Find where the given text appears and provide that cell's center as [x, y] coordinate. 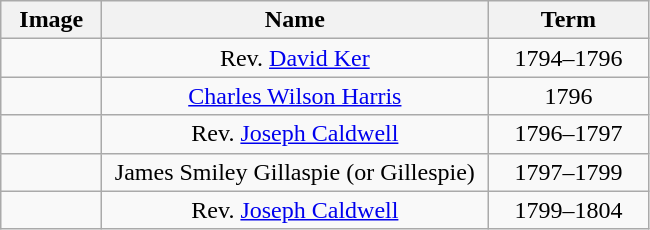
Term [568, 20]
1796 [568, 96]
Name [295, 20]
1797–1799 [568, 172]
1796–1797 [568, 134]
Rev. David Ker [295, 58]
James Smiley Gillaspie (or Gillespie) [295, 172]
1799–1804 [568, 210]
Image [52, 20]
1794–1796 [568, 58]
Charles Wilson Harris [295, 96]
